Extract the (X, Y) coordinate from the center of the cell holding the provided text.  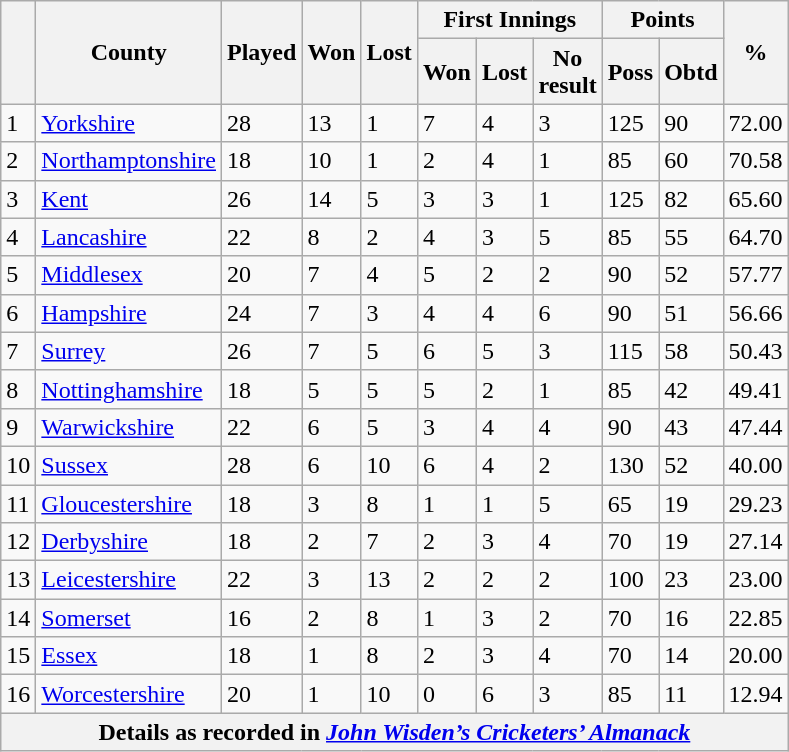
Sussex (129, 465)
First Innings (510, 20)
64.70 (756, 237)
Surrey (129, 351)
Nottinghamshire (129, 389)
22.85 (756, 618)
58 (691, 351)
23.00 (756, 580)
15 (18, 656)
9 (18, 427)
23 (691, 580)
Details as recorded in John Wisden’s Cricketers’ Almanack (394, 732)
Points (662, 20)
Kent (129, 199)
115 (630, 351)
47.44 (756, 427)
% (756, 52)
Played (262, 52)
70.58 (756, 161)
Warwickshire (129, 427)
27.14 (756, 542)
72.00 (756, 123)
Leicestershire (129, 580)
43 (691, 427)
51 (691, 313)
Worcestershire (129, 694)
40.00 (756, 465)
65.60 (756, 199)
Noresult (568, 72)
0 (446, 694)
130 (630, 465)
12.94 (756, 694)
65 (630, 503)
60 (691, 161)
56.66 (756, 313)
Middlesex (129, 275)
Yorkshire (129, 123)
20.00 (756, 656)
Hampshire (129, 313)
Gloucestershire (129, 503)
82 (691, 199)
100 (630, 580)
42 (691, 389)
Poss (630, 72)
County (129, 52)
49.41 (756, 389)
29.23 (756, 503)
Essex (129, 656)
Obtd (691, 72)
Northamptonshire (129, 161)
55 (691, 237)
Derbyshire (129, 542)
50.43 (756, 351)
24 (262, 313)
12 (18, 542)
57.77 (756, 275)
Somerset (129, 618)
Lancashire (129, 237)
